Search for the cell housing the specified text and yield its (x, y) center coordinate. 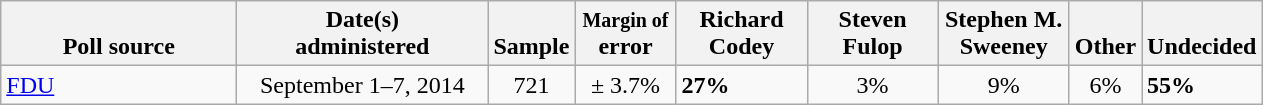
± 3.7% (626, 85)
27% (742, 85)
RichardCodey (742, 34)
6% (1105, 85)
Stephen M.Sweeney (1004, 34)
9% (1004, 85)
Date(s)administered (362, 34)
FDU (119, 85)
StevenFulop (872, 34)
Sample (532, 34)
Other (1105, 34)
55% (1202, 85)
September 1–7, 2014 (362, 85)
Undecided (1202, 34)
3% (872, 85)
Poll source (119, 34)
721 (532, 85)
Margin oferror (626, 34)
